From the cell containing the given text, extract its center point as [x, y] coordinate. 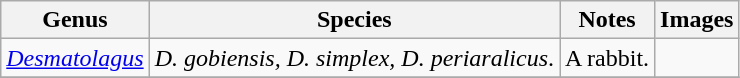
Images [697, 20]
Notes [608, 20]
A rabbit. [608, 58]
D. gobiensis, D. simplex, D. periaralicus. [354, 58]
Desmatolagus [75, 58]
Genus [75, 20]
Species [354, 20]
